Capture the cell that displays the provided text and extract its [X, Y] central coordinate. 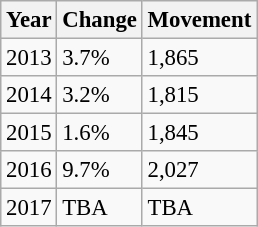
1,815 [199, 95]
2014 [29, 95]
1,845 [199, 133]
9.7% [100, 170]
Change [100, 20]
1,865 [199, 58]
2013 [29, 58]
3.2% [100, 95]
Year [29, 20]
Movement [199, 20]
1.6% [100, 133]
2015 [29, 133]
2,027 [199, 170]
3.7% [100, 58]
2017 [29, 208]
2016 [29, 170]
